Capture the cell that displays the provided text and extract its [x, y] central coordinate. 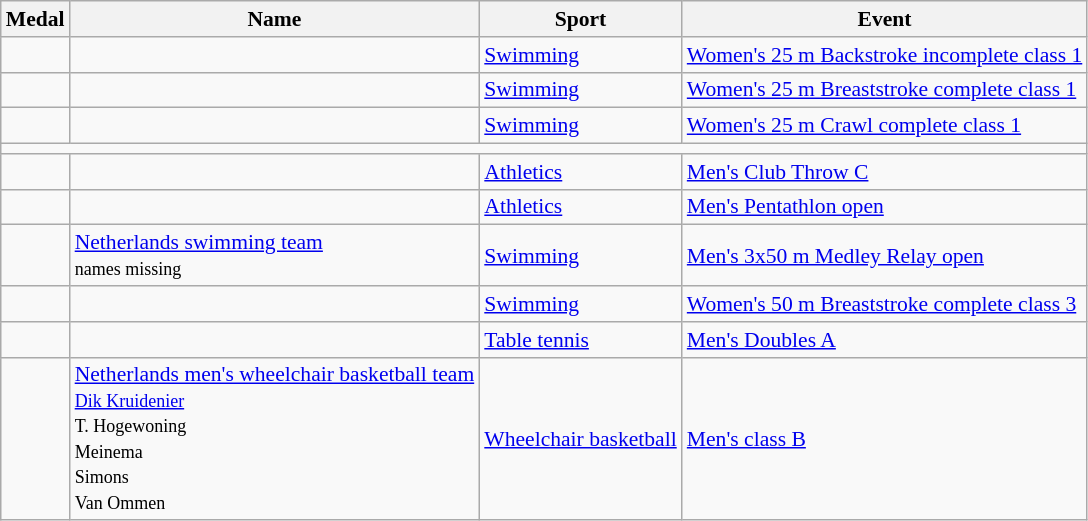
Women's 50 m Breaststroke complete class 3 [885, 304]
Sport [580, 19]
Table tennis [580, 340]
Women's 25 m Crawl complete class 1 [885, 126]
Netherlands swimming teamnames missing [275, 256]
Women's 25 m Breaststroke complete class 1 [885, 90]
Men's Pentathlon open [885, 207]
Name [275, 19]
Netherlands men's wheelchair basketball teamDik KruidenierT. HogewoningMeinemaSimonsVan Ommen [275, 438]
Men's Doubles A [885, 340]
Men's class B [885, 438]
Men's 3x50 m Medley Relay open [885, 256]
Men's Club Throw C [885, 172]
Women's 25 m Backstroke incomplete class 1 [885, 55]
Event [885, 19]
Wheelchair basketball [580, 438]
Medal [36, 19]
